For the text-containing cell, return its midpoint in (X, Y) coordinate format. 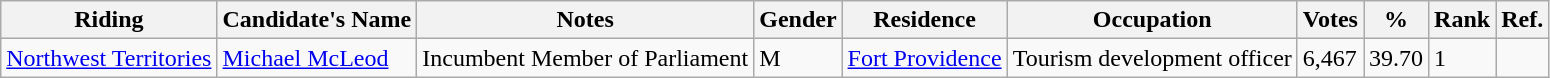
39.70 (1396, 58)
Fort Providence (924, 58)
Riding (109, 20)
1 (1462, 58)
Votes (1330, 20)
Northwest Territories (109, 58)
Michael McLeod (317, 58)
Rank (1462, 20)
6,467 (1330, 58)
Residence (924, 20)
Ref. (1522, 20)
% (1396, 20)
Occupation (1152, 20)
Gender (798, 20)
Incumbent Member of Parliament (586, 58)
M (798, 58)
Tourism development officer (1152, 58)
Notes (586, 20)
Candidate's Name (317, 20)
